Search for the cell housing the specified text and yield its (x, y) center coordinate. 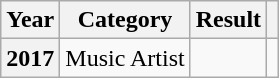
Category (125, 20)
2017 (30, 58)
Music Artist (125, 58)
Year (30, 20)
Result (228, 20)
